Find where the given text appears and provide that cell's center as (x, y) coordinate. 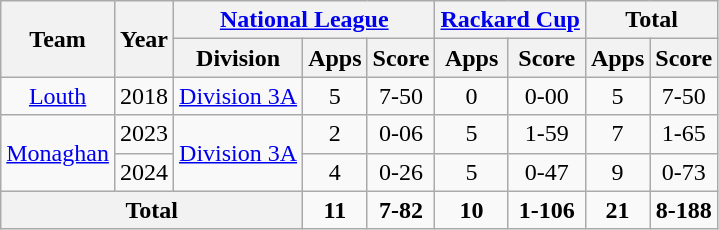
2023 (144, 134)
10 (472, 210)
4 (335, 172)
7 (617, 134)
9 (617, 172)
0-06 (401, 134)
Division (238, 58)
Monaghan (58, 153)
0-47 (546, 172)
2018 (144, 96)
2 (335, 134)
1-59 (546, 134)
Rackard Cup (510, 20)
21 (617, 210)
1-106 (546, 210)
Team (58, 39)
0-26 (401, 172)
1-65 (684, 134)
National League (304, 20)
Year (144, 39)
Louth (58, 96)
0 (472, 96)
7-82 (401, 210)
8-188 (684, 210)
11 (335, 210)
0-00 (546, 96)
2024 (144, 172)
0-73 (684, 172)
